Locate the cell with the specified text and output its (X, Y) center coordinate. 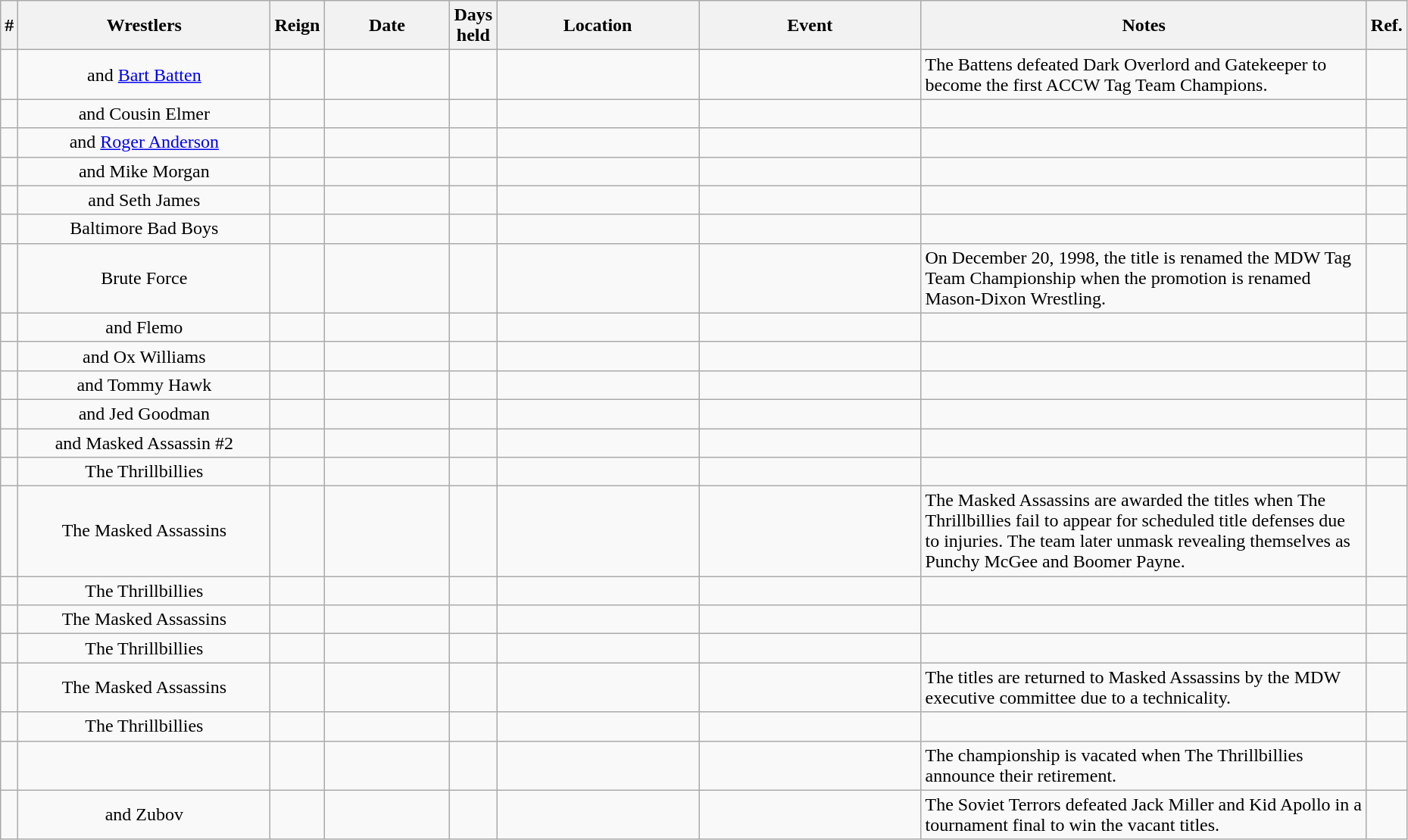
Baltimore Bad Boys (144, 229)
# (9, 26)
and Seth James (144, 200)
Wrestlers (144, 26)
The titles are returned to Masked Assassins by the MDW executive committee due to a technicality. (1144, 688)
Ref. (1386, 26)
The Soviet Terrors defeated Jack Miller and Kid Apollo in a tournament final to win the vacant titles. (1144, 815)
and Bart Batten (144, 74)
On December 20, 1998, the title is renamed the MDW Tag Team Championship when the promotion is renamed Mason-Dixon Wrestling. (1144, 278)
The championship is vacated when The Thrillbillies announce their retirement. (1144, 765)
and Zubov (144, 815)
Brute Force (144, 278)
and Tommy Hawk (144, 385)
and Roger Anderson (144, 142)
and Masked Assassin #2 (144, 443)
Daysheld (473, 26)
Date (387, 26)
Location (598, 26)
and Flemo (144, 327)
and Ox Williams (144, 356)
The Battens defeated Dark Overlord and Gatekeeper to become the first ACCW Tag Team Champions. (1144, 74)
Notes (1144, 26)
and Cousin Elmer (144, 114)
and Jed Goodman (144, 414)
and Mike Morgan (144, 171)
Reign (297, 26)
Event (810, 26)
